Return [X, Y] of the center of cell containing provided text 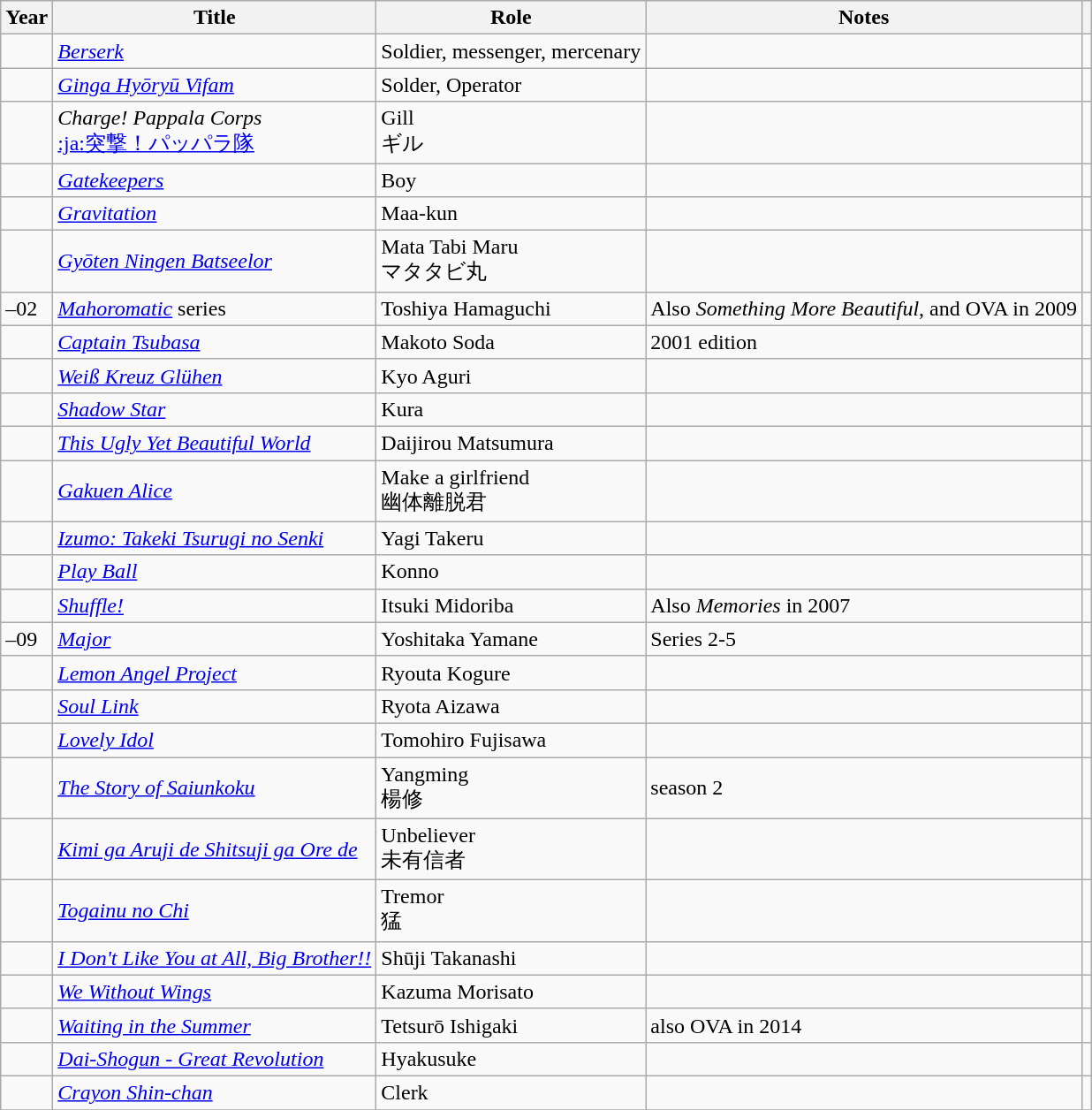
Shūji Takanashi [511, 958]
also OVA in 2014 [864, 1025]
2001 edition [864, 342]
Ryota Aizawa [511, 706]
Notes [864, 18]
Gyōten Ningen Batseelor [215, 262]
Mata Tabi Maruマタタビ丸 [511, 262]
Gatekeepers [215, 179]
This Ugly Yet Beautiful World [215, 443]
Ryouta Kogure [511, 673]
Role [511, 18]
Title [215, 18]
Gakuen Alice [215, 490]
Ginga Hyōryū Vifam [215, 85]
Mahoromatic series [215, 308]
Tetsurō Ishigaki [511, 1025]
Lovely Idol [215, 740]
Weiß Kreuz Glühen [215, 376]
Itsuki Midoriba [511, 605]
Make a girlfriend幽体離脱君 [511, 490]
Togainu no Chi [215, 911]
Yagi Takeru [511, 538]
Shadow Star [215, 409]
Tremor猛 [511, 911]
Konno [511, 572]
The Story of Saiunkoku [215, 787]
Berserk [215, 51]
–09 [27, 639]
Unbeliever未有信者 [511, 849]
Solder, Operator [511, 85]
Captain Tsubasa [215, 342]
Makoto Soda [511, 342]
Year [27, 18]
Toshiya Hamaguchi [511, 308]
Yangming楊修 [511, 787]
Hyakusuke [511, 1059]
Waiting in the Summer [215, 1025]
Also Something More Beautiful, and OVA in 2009 [864, 308]
Series 2-5 [864, 639]
Soul Link [215, 706]
Major [215, 639]
Gravitation [215, 214]
Dai-Shogun - Great Revolution [215, 1059]
Clerk [511, 1092]
Kazuma Morisato [511, 992]
Shuffle! [215, 605]
Crayon Shin-chan [215, 1092]
Play Ball [215, 572]
Daijirou Matsumura [511, 443]
I Don't Like You at All, Big Brother!! [215, 958]
We Without Wings [215, 992]
Yoshitaka Yamane [511, 639]
Kyo Aguri [511, 376]
Gillギル [511, 133]
Lemon Angel Project [215, 673]
Boy [511, 179]
Maa-kun [511, 214]
Also Memories in 2007 [864, 605]
Charge! Pappala Corps:ja:突撃！パッパラ隊 [215, 133]
–02 [27, 308]
Izumo: Takeki Tsurugi no Senki [215, 538]
Kura [511, 409]
Kimi ga Aruji de Shitsuji ga Ore de [215, 849]
Soldier, messenger, mercenary [511, 51]
Tomohiro Fujisawa [511, 740]
season 2 [864, 787]
